Extract the [x, y] coordinate from the center of the cell holding the provided text.  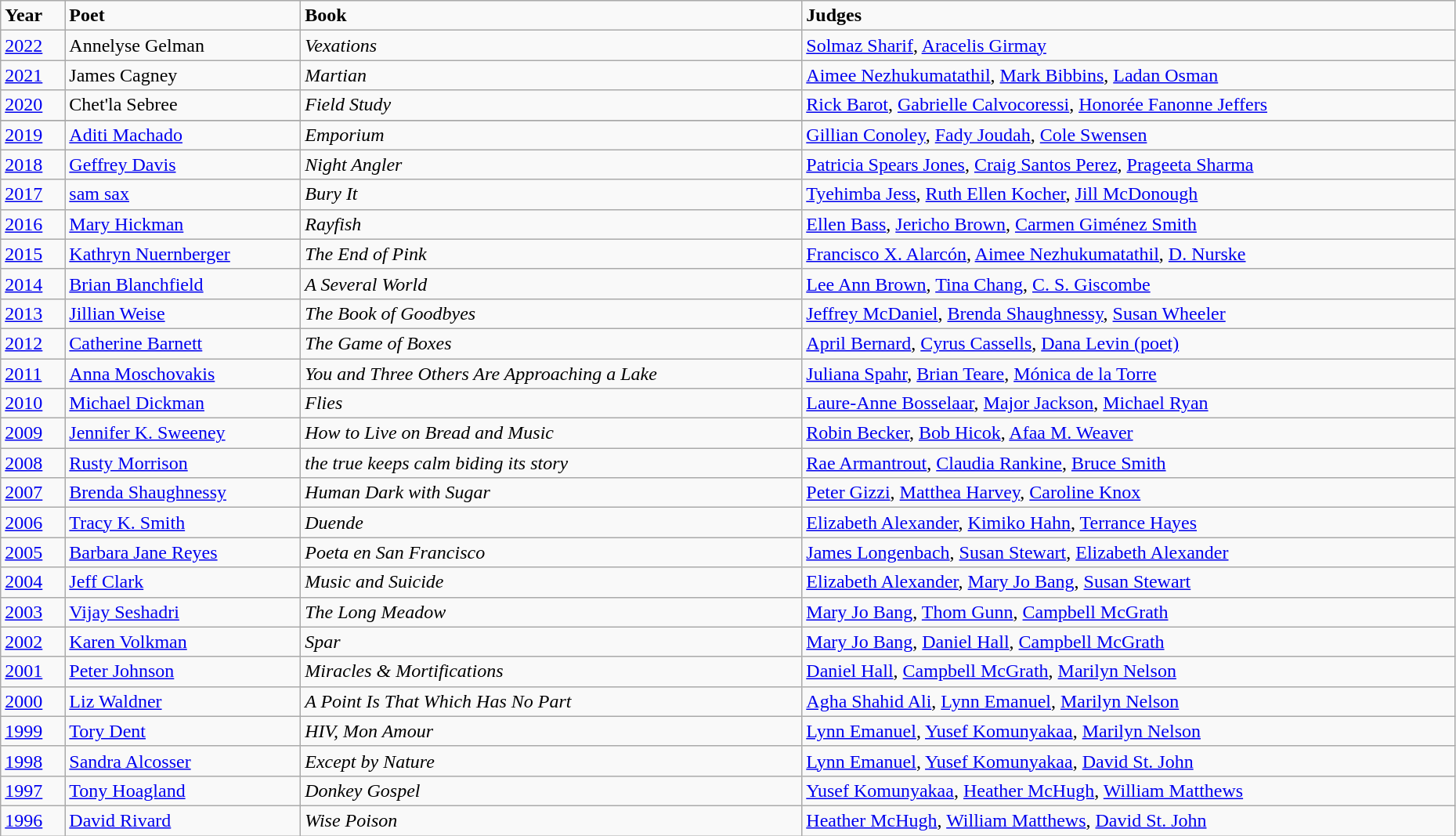
Mary Hickman [183, 224]
Yusef Komunyakaa, Heather McHugh, William Matthews [1129, 791]
Martian [551, 75]
1998 [33, 761]
Tracy K. Smith [183, 523]
How to Live on Bread and Music [551, 433]
2003 [33, 612]
1997 [33, 791]
James Cagney [183, 75]
sam sax [183, 194]
Spar [551, 642]
You and Three Others Are Approaching a Lake [551, 374]
2005 [33, 552]
Mary Jo Bang, Thom Gunn, Campbell McGrath [1129, 612]
Laure-Anne Bosselaar, Major Jackson, Michael Ryan [1129, 404]
Elizabeth Alexander, Kimiko Hahn, Terrance Hayes [1129, 523]
Peter Gizzi, Matthea Harvey, Caroline Knox [1129, 493]
Ellen Bass, Jericho Brown, Carmen Giménez Smith [1129, 224]
The Long Meadow [551, 612]
Agha Shahid Ali, Lynn Emanuel, Marilyn Nelson [1129, 701]
Rusty Morrison [183, 463]
Vijay Seshadri [183, 612]
Duende [551, 523]
2004 [33, 582]
Poet [183, 16]
Geffrey Davis [183, 165]
Lynn Emanuel, Yusef Komunyakaa, David St. John [1129, 761]
Poeta en San Francisco [551, 552]
Judges [1129, 16]
the true keeps calm biding its story [551, 463]
Karen Volkman [183, 642]
2007 [33, 493]
Aimee Nezhukumatathil, Mark Bibbins, Ladan Osman [1129, 75]
Year [33, 16]
Mary Jo Bang, Daniel Hall, Campbell McGrath [1129, 642]
Brian Blanchfield [183, 284]
Jennifer K. Sweeney [183, 433]
Patricia Spears Jones, Craig Santos Perez, Prageeta Sharma [1129, 165]
Night Angler [551, 165]
2021 [33, 75]
Francisco X. Alarcón, Aimee Nezhukumatathil, D. Nurske [1129, 254]
1999 [33, 731]
Lee Ann Brown, Tina Chang, C. S. Giscombe [1129, 284]
2015 [33, 254]
Sandra Alcosser [183, 761]
2020 [33, 105]
Donkey Gospel [551, 791]
2009 [33, 433]
Rayfish [551, 224]
Bury It [551, 194]
Flies [551, 404]
2000 [33, 701]
Tory Dent [183, 731]
April Bernard, Cyrus Cassells, Dana Levin (poet) [1129, 343]
2010 [33, 404]
Anna Moschovakis [183, 374]
Lynn Emanuel, Yusef Komunyakaa, Marilyn Nelson [1129, 731]
Book [551, 16]
Juliana Spahr, Brian Teare, Mónica de la Torre [1129, 374]
David Rivard [183, 820]
Elizabeth Alexander, Mary Jo Bang, Susan Stewart [1129, 582]
2006 [33, 523]
The Game of Boxes [551, 343]
Kathryn Nuernberger [183, 254]
Tyehimba Jess, Ruth Ellen Kocher, Jill McDonough [1129, 194]
Jeff Clark [183, 582]
Liz Waldner [183, 701]
2018 [33, 165]
Jillian Weise [183, 313]
Catherine Barnett [183, 343]
Except by Nature [551, 761]
Heather McHugh, William Matthews, David St. John [1129, 820]
2022 [33, 45]
Human Dark with Sugar [551, 493]
A Point Is That Which Has No Part [551, 701]
Peter Johnson [183, 671]
Daniel Hall, Campbell McGrath, Marilyn Nelson [1129, 671]
Annelyse Gelman [183, 45]
2002 [33, 642]
2008 [33, 463]
Music and Suicide [551, 582]
2017 [33, 194]
Vexations [551, 45]
2016 [33, 224]
Solmaz Sharif, Aracelis Girmay [1129, 45]
Emporium [551, 135]
Field Study [551, 105]
The End of Pink [551, 254]
2019 [33, 135]
Gillian Conoley, Fady Joudah, Cole Swensen [1129, 135]
Barbara Jane Reyes [183, 552]
2013 [33, 313]
1996 [33, 820]
Rick Barot, Gabrielle Calvocoressi, Honorée Fanonne Jeffers [1129, 105]
Miracles & Mortifications [551, 671]
A Several World [551, 284]
Rae Armantrout, Claudia Rankine, Bruce Smith [1129, 463]
2012 [33, 343]
Aditi Machado [183, 135]
2001 [33, 671]
2011 [33, 374]
James Longenbach, Susan Stewart, Elizabeth Alexander [1129, 552]
The Book of Goodbyes [551, 313]
Jeffrey McDaniel, Brenda Shaughnessy, Susan Wheeler [1129, 313]
Tony Hoagland [183, 791]
HIV, Mon Amour [551, 731]
2014 [33, 284]
Robin Becker, Bob Hicok, Afaa M. Weaver [1129, 433]
Chet'la Sebree [183, 105]
Michael Dickman [183, 404]
Brenda Shaughnessy [183, 493]
Wise Poison [551, 820]
